Identify which cell holds the provided text, then report its (X, Y) central coordinate. 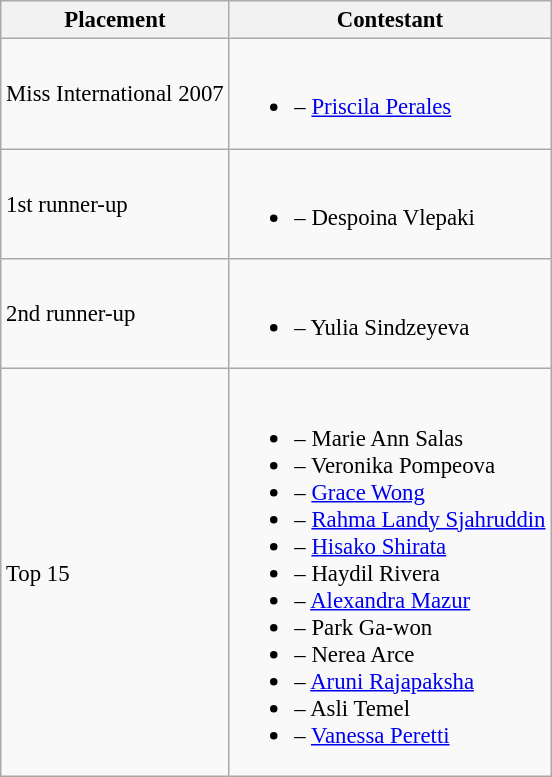
Top 15 (115, 572)
Miss International 2007 (115, 94)
Placement (115, 20)
2nd runner-up (115, 314)
– Priscila Perales (390, 94)
1st runner-up (115, 204)
– Yulia Sindzeyeva (390, 314)
Contestant (390, 20)
– Despoina Vlepaki (390, 204)
